Determine the [X, Y] coordinate at the center of the cell enclosing the given text.  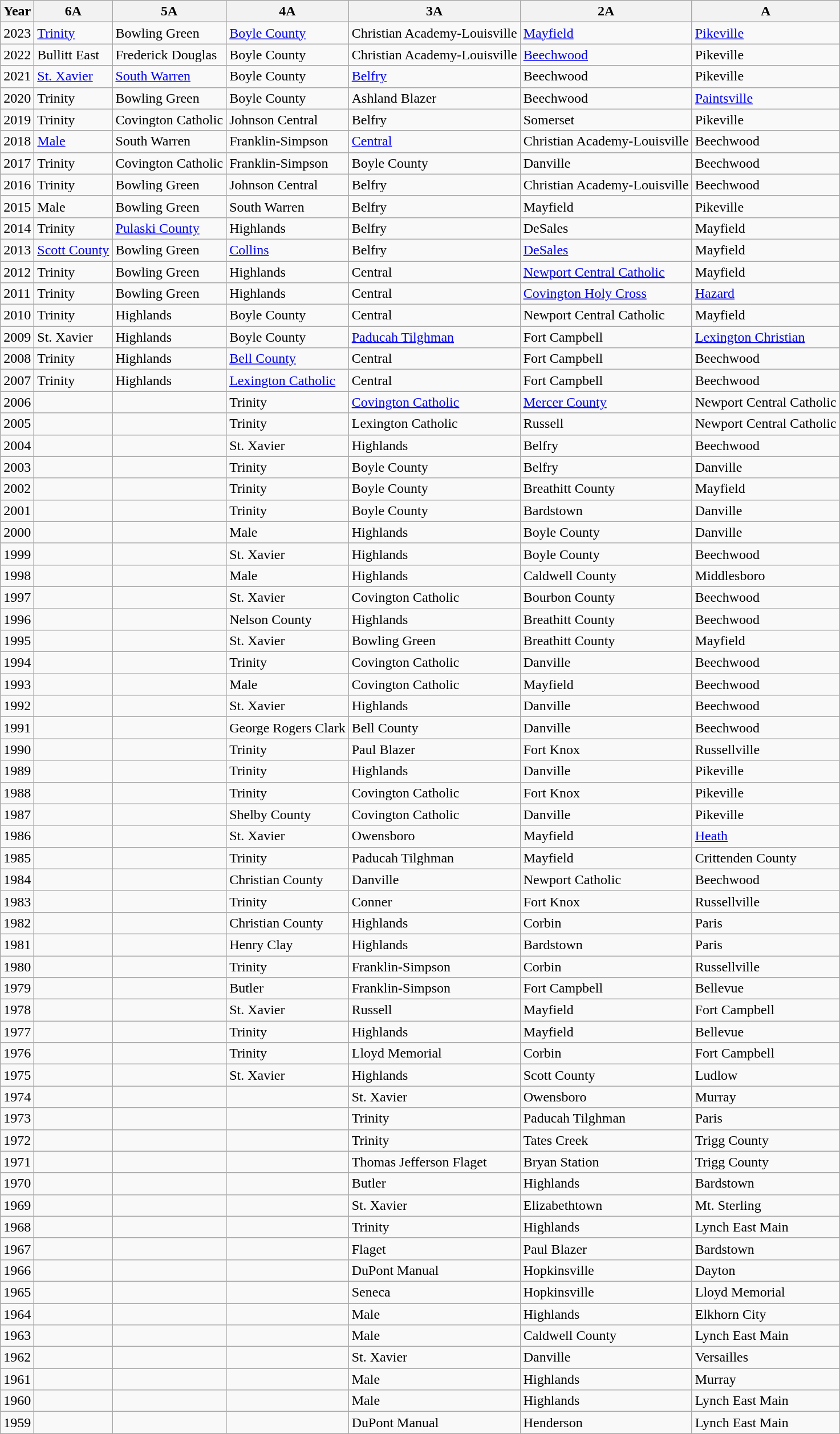
2008 [17, 359]
1990 [17, 750]
2022 [17, 55]
Ashland Blazer [435, 98]
1972 [17, 1140]
1971 [17, 1162]
2020 [17, 98]
Bullitt East [73, 55]
1980 [17, 967]
Bryan Station [606, 1162]
Seneca [435, 1292]
1984 [17, 880]
1978 [17, 1010]
2007 [17, 380]
Tates Creek [606, 1140]
1983 [17, 901]
2001 [17, 511]
1988 [17, 793]
1967 [17, 1249]
1969 [17, 1205]
1973 [17, 1119]
2013 [17, 250]
Ludlow [765, 1075]
Heath [765, 836]
Versailles [765, 1358]
1962 [17, 1358]
1970 [17, 1184]
1996 [17, 619]
Hazard [765, 294]
1977 [17, 1032]
Paintsville [765, 98]
1966 [17, 1270]
5A [169, 11]
2023 [17, 33]
1982 [17, 923]
2019 [17, 120]
1994 [17, 663]
2016 [17, 185]
2A [606, 11]
1963 [17, 1336]
1960 [17, 1401]
1979 [17, 989]
A [765, 11]
Henderson [606, 1423]
1987 [17, 815]
2021 [17, 76]
Flaget [435, 1249]
1964 [17, 1314]
2009 [17, 337]
Elkhorn City [765, 1314]
2018 [17, 141]
Pulaski County [169, 228]
Somerset [606, 120]
1993 [17, 684]
4A [287, 11]
Newport Catholic [606, 880]
Year [17, 11]
Mt. Sterling [765, 1205]
1989 [17, 771]
2011 [17, 294]
Conner [435, 901]
2014 [17, 228]
Covington Holy Cross [606, 294]
1974 [17, 1097]
Nelson County [287, 619]
Mercer County [606, 402]
2015 [17, 206]
2000 [17, 532]
2012 [17, 272]
Elizabethtown [606, 1205]
2017 [17, 163]
1992 [17, 706]
Thomas Jefferson Flaget [435, 1162]
1965 [17, 1292]
Middlesboro [765, 576]
Crittenden County [765, 858]
1981 [17, 945]
1959 [17, 1423]
1997 [17, 597]
1998 [17, 576]
2003 [17, 467]
6A [73, 11]
1968 [17, 1227]
Shelby County [287, 815]
George Rogers Clark [287, 728]
3A [435, 11]
2002 [17, 489]
1986 [17, 836]
2010 [17, 315]
2006 [17, 402]
1961 [17, 1379]
1985 [17, 858]
2005 [17, 424]
Bourbon County [606, 597]
Henry Clay [287, 945]
Frederick Douglas [169, 55]
Collins [287, 250]
2004 [17, 445]
1991 [17, 728]
1995 [17, 641]
1999 [17, 554]
1976 [17, 1054]
1975 [17, 1075]
Dayton [765, 1270]
Lexington Christian [765, 337]
